Output the (x, y) coordinate of the center of the cell containing the given text.  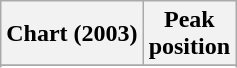
Chart (2003) (72, 34)
Peakposition (189, 34)
